Search for the cell housing the specified text and yield its (X, Y) center coordinate. 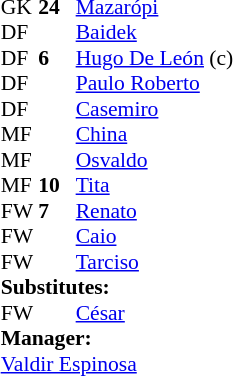
10 (57, 185)
6 (57, 58)
7 (57, 211)
